Return the (X, Y) coordinate for the center point of the cell that contains the specified text.  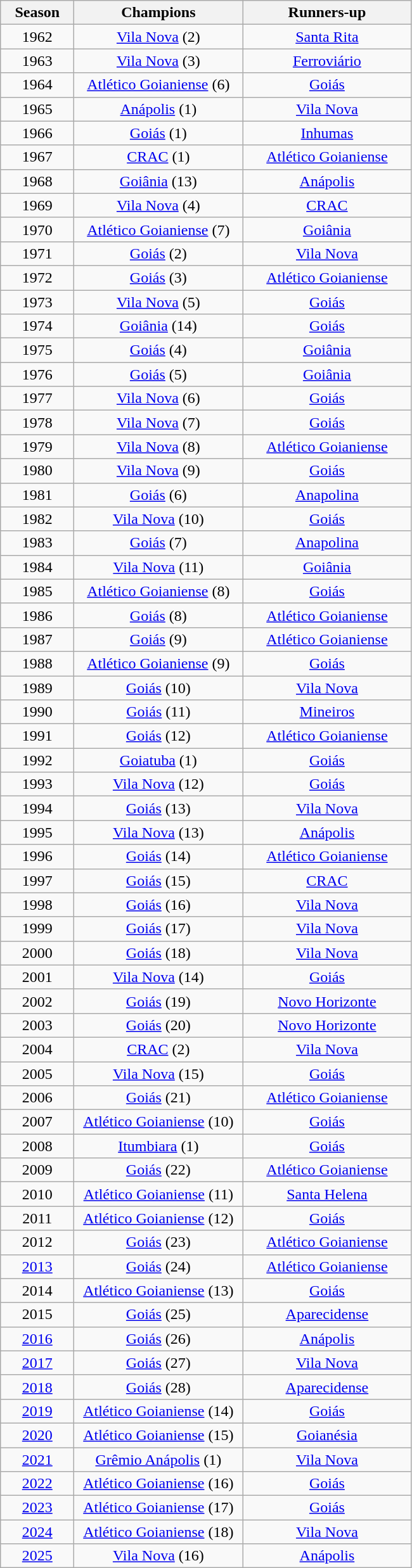
Atlético Goianiense (12) (158, 1218)
Goiás (11) (158, 712)
Goiás (7) (158, 543)
Goiás (3) (158, 277)
2016 (37, 1339)
1976 (37, 374)
Goiás (5) (158, 374)
Vila Nova (14) (158, 977)
2007 (37, 1122)
1990 (37, 712)
Goiás (14) (158, 857)
Goiás (21) (158, 1098)
Goiás (23) (158, 1242)
Grêmio Anápolis (1) (158, 1459)
Goiás (1) (158, 133)
Vila Nova (2) (158, 37)
1972 (37, 277)
CRAC (1) (158, 157)
Vila Nova (16) (158, 1556)
Goiás (25) (158, 1315)
2004 (37, 1049)
1991 (37, 736)
Atlético Goianiense (16) (158, 1484)
1980 (37, 471)
Goiás (15) (158, 881)
2024 (37, 1532)
1992 (37, 760)
1965 (37, 109)
Atlético Goianiense (9) (158, 663)
2000 (37, 953)
Goiás (24) (158, 1266)
2025 (37, 1556)
Goiás (2) (158, 253)
1998 (37, 905)
1983 (37, 543)
Goiás (26) (158, 1339)
Santa Helena (327, 1194)
Goiás (8) (158, 615)
Vila Nova (6) (158, 398)
2019 (37, 1411)
1973 (37, 302)
Goiás (16) (158, 905)
Vila Nova (13) (158, 832)
1996 (37, 857)
2013 (37, 1266)
1971 (37, 253)
Runners-up (327, 13)
Vila Nova (11) (158, 567)
1978 (37, 423)
Goiânia (13) (158, 181)
1975 (37, 350)
2023 (37, 1508)
Season (37, 13)
Goiânia (14) (158, 326)
1986 (37, 615)
1968 (37, 181)
1970 (37, 229)
Goiás (6) (158, 495)
1962 (37, 37)
1994 (37, 808)
1989 (37, 687)
2020 (37, 1435)
2008 (37, 1146)
1967 (37, 157)
1985 (37, 591)
Vila Nova (7) (158, 423)
Anápolis (1) (158, 109)
1981 (37, 495)
Atlético Goianiense (11) (158, 1194)
Goiás (18) (158, 953)
Itumbiara (1) (158, 1146)
Atlético Goianiense (18) (158, 1532)
2010 (37, 1194)
Goiás (9) (158, 639)
Atlético Goianiense (6) (158, 85)
2011 (37, 1218)
1999 (37, 929)
1977 (37, 398)
2005 (37, 1074)
2014 (37, 1291)
2018 (37, 1387)
Goiás (12) (158, 736)
Goiás (10) (158, 687)
2022 (37, 1484)
Atlético Goianiense (17) (158, 1508)
2012 (37, 1242)
1964 (37, 85)
Vila Nova (3) (158, 61)
1997 (37, 881)
2002 (37, 1001)
1988 (37, 663)
Atlético Goianiense (7) (158, 229)
Ferroviário (327, 61)
1993 (37, 784)
1987 (37, 639)
Goiatuba (1) (158, 760)
1995 (37, 832)
Vila Nova (8) (158, 447)
Goiás (22) (158, 1170)
Vila Nova (5) (158, 302)
Goiás (28) (158, 1387)
2001 (37, 977)
Goiás (17) (158, 929)
1969 (37, 205)
Vila Nova (9) (158, 471)
CRAC (2) (158, 1049)
1966 (37, 133)
1984 (37, 567)
Mineiros (327, 712)
2015 (37, 1315)
Goiás (20) (158, 1025)
Goianésia (327, 1435)
Vila Nova (12) (158, 784)
Vila Nova (10) (158, 519)
Vila Nova (4) (158, 205)
1982 (37, 519)
1974 (37, 326)
2003 (37, 1025)
Atlético Goianiense (10) (158, 1122)
Atlético Goianiense (13) (158, 1291)
2006 (37, 1098)
2021 (37, 1459)
Vila Nova (15) (158, 1074)
Inhumas (327, 133)
1979 (37, 447)
Atlético Goianiense (14) (158, 1411)
2009 (37, 1170)
Goiás (27) (158, 1363)
Atlético Goianiense (8) (158, 591)
1963 (37, 61)
Atlético Goianiense (15) (158, 1435)
Goiás (4) (158, 350)
Champions (158, 13)
2017 (37, 1363)
Goiás (19) (158, 1001)
Goiás (13) (158, 808)
Santa Rita (327, 37)
